Scan for the cell matching the given text and deliver its (x, y) coordinate at center. 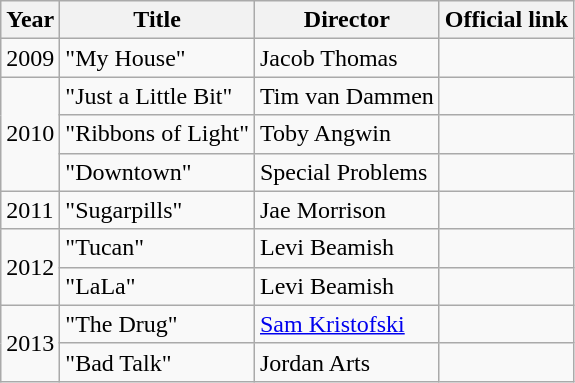
"Sugarpills" (158, 210)
Jae Morrison (346, 210)
"LaLa" (158, 286)
Jordan Arts (346, 362)
2013 (30, 343)
Tim van Dammen (346, 96)
"My House" (158, 58)
"Ribbons of Light" (158, 134)
"The Drug" (158, 324)
Year (30, 20)
2011 (30, 210)
"Bad Talk" (158, 362)
2010 (30, 134)
Title (158, 20)
2012 (30, 267)
"Downtown" (158, 172)
Toby Angwin (346, 134)
Sam Kristofski (346, 324)
"Tucan" (158, 248)
Director (346, 20)
Jacob Thomas (346, 58)
"Just a Little Bit" (158, 96)
2009 (30, 58)
Special Problems (346, 172)
Official link (506, 20)
